Return [X, Y] of the center of cell containing provided text 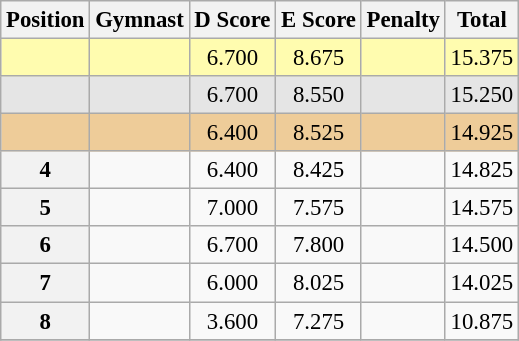
7.575 [318, 208]
8.025 [318, 283]
8.675 [318, 58]
7.800 [318, 245]
8.525 [318, 133]
8.425 [318, 170]
Penalty [403, 20]
14.025 [482, 283]
D Score [232, 20]
8.550 [318, 95]
7.275 [318, 321]
14.925 [482, 133]
14.575 [482, 208]
7 [46, 283]
6 [46, 245]
3.600 [232, 321]
14.500 [482, 245]
4 [46, 170]
Total [482, 20]
14.825 [482, 170]
8 [46, 321]
6.000 [232, 283]
10.875 [482, 321]
Gymnast [140, 20]
15.250 [482, 95]
7.000 [232, 208]
15.375 [482, 58]
E Score [318, 20]
5 [46, 208]
Position [46, 20]
